Return the (X, Y) coordinate for the center point of the cell that contains the specified text.  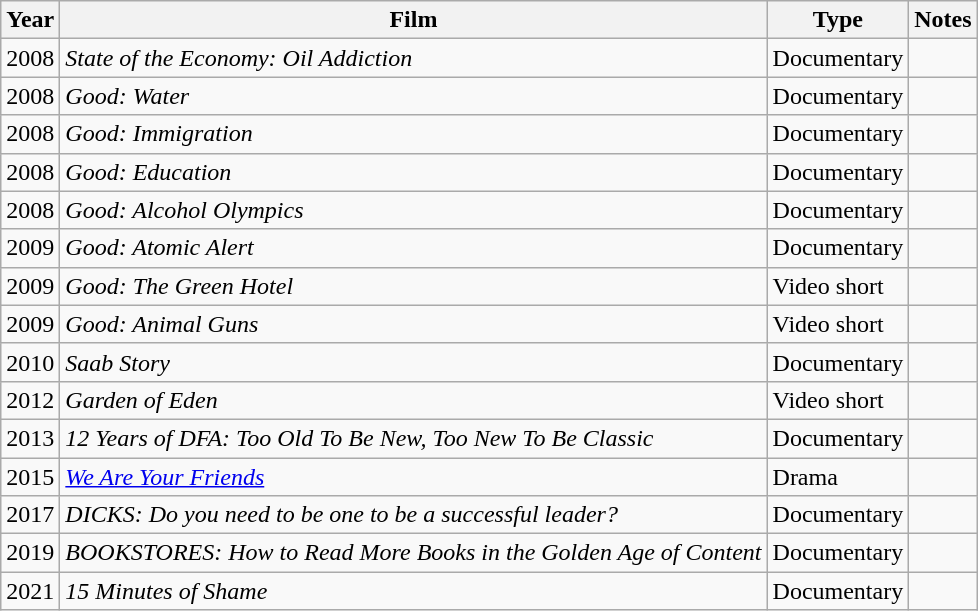
We Are Your Friends (414, 477)
DICKS: Do you need to be one to be a successful leader? (414, 515)
2015 (30, 477)
State of the Economy: Oil Addiction (414, 58)
Type (838, 20)
15 Minutes of Shame (414, 591)
Good: Immigration (414, 134)
Notes (943, 20)
BOOKSTORES: How to Read More Books in the Golden Age of Content (414, 553)
12 Years of DFA: Too Old To Be New, Too New To Be Classic (414, 438)
Good: The Green Hotel (414, 286)
Good: Water (414, 96)
Good: Education (414, 172)
Saab Story (414, 362)
Garden of Eden (414, 400)
2019 (30, 553)
2017 (30, 515)
2021 (30, 591)
2013 (30, 438)
2012 (30, 400)
Drama (838, 477)
Good: Atomic Alert (414, 248)
Film (414, 20)
2010 (30, 362)
Year (30, 20)
Good: Alcohol Olympics (414, 210)
Good: Animal Guns (414, 324)
